Provide the [x, y] coordinate of the cell's center where the given text is located.  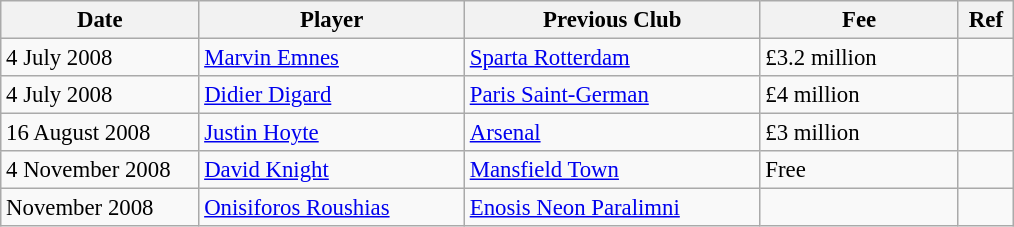
Justin Hoyte [332, 133]
David Knight [332, 170]
Marvin Emnes [332, 58]
16 August 2008 [100, 133]
Mansfield Town [612, 170]
£4 million [859, 95]
Sparta Rotterdam [612, 58]
£3.2 million [859, 58]
Free [859, 170]
4 November 2008 [100, 170]
Arsenal [612, 133]
Previous Club [612, 20]
Player [332, 20]
Didier Digard [332, 95]
£3 million [859, 133]
Enosis Neon Paralimni [612, 208]
Fee [859, 20]
Onisiforos Roushias [332, 208]
November 2008 [100, 208]
Ref [986, 20]
Date [100, 20]
Paris Saint-German [612, 95]
